From the cell containing the given text, extract its center point as (x, y) coordinate. 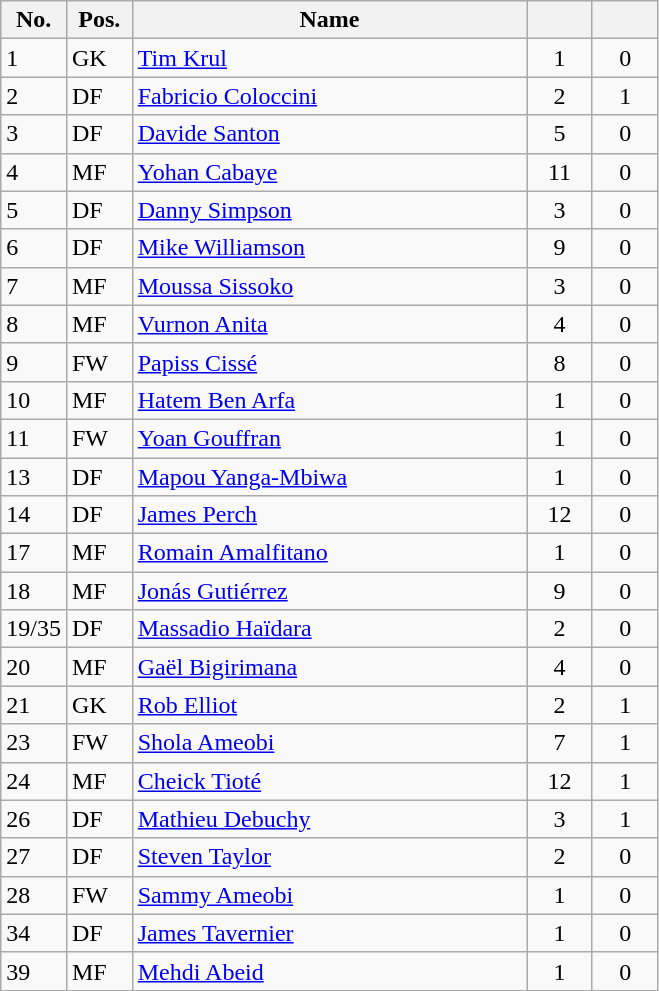
Jonás Gutiérrez (329, 591)
James Tavernier (329, 933)
14 (34, 515)
39 (34, 971)
Moussa Sissoko (329, 286)
Steven Taylor (329, 857)
17 (34, 553)
Shola Ameobi (329, 743)
Vurnon Anita (329, 324)
Yohan Cabaye (329, 172)
6 (34, 248)
Fabricio Coloccini (329, 96)
26 (34, 819)
Cheick Tioté (329, 781)
Papiss Cissé (329, 362)
Rob Elliot (329, 705)
James Perch (329, 515)
Mehdi Abeid (329, 971)
Sammy Ameobi (329, 895)
10 (34, 400)
Danny Simpson (329, 210)
Mapou Yanga-Mbiwa (329, 477)
Mathieu Debuchy (329, 819)
Davide Santon (329, 134)
21 (34, 705)
Gaël Bigirimana (329, 667)
Tim Krul (329, 58)
Romain Amalfitano (329, 553)
Hatem Ben Arfa (329, 400)
No. (34, 20)
27 (34, 857)
18 (34, 591)
28 (34, 895)
Pos. (99, 20)
13 (34, 477)
Yoan Gouffran (329, 438)
Mike Williamson (329, 248)
34 (34, 933)
Name (329, 20)
19/35 (34, 629)
20 (34, 667)
24 (34, 781)
23 (34, 743)
Massadio Haïdara (329, 629)
